From the cell containing the given text, extract its center point as [x, y] coordinate. 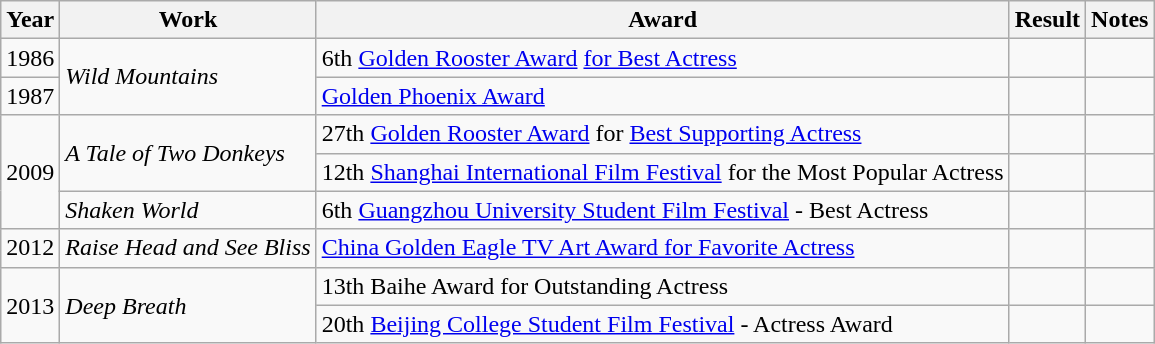
6th Guangzhou University Student Film Festival - Best Actress [662, 210]
Deep Breath [188, 305]
A Tale of Two Donkeys [188, 153]
Award [662, 20]
Result [1047, 20]
Notes [1120, 20]
Shaken World [188, 210]
6th Golden Rooster Award for Best Actress [662, 58]
13th Baihe Award for Outstanding Actress [662, 286]
Raise Head and See Bliss [188, 248]
20th Beijing College Student Film Festival - Actress Award [662, 324]
2013 [30, 305]
1986 [30, 58]
China Golden Eagle TV Art Award for Favorite Actress [662, 248]
27th Golden Rooster Award for Best Supporting Actress [662, 134]
2012 [30, 248]
12th Shanghai International Film Festival for the Most Popular Actress [662, 172]
Work [188, 20]
1987 [30, 96]
Wild Mountains [188, 77]
2009 [30, 172]
Golden Phoenix Award [662, 96]
Year [30, 20]
